For the text-containing cell, return its midpoint in [x, y] coordinate format. 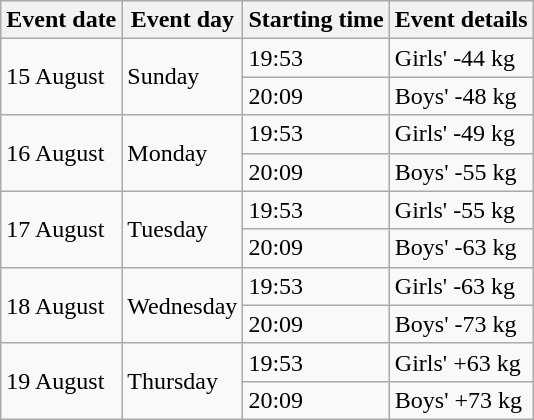
Boys' -63 kg [461, 248]
Girls' -44 kg [461, 58]
Girls' -63 kg [461, 286]
Thursday [182, 381]
Starting time [316, 20]
Boys' -73 kg [461, 324]
Event date [62, 20]
Girls' +63 kg [461, 362]
Boys' -55 kg [461, 172]
Sunday [182, 77]
Boys' -48 kg [461, 96]
Event day [182, 20]
18 August [62, 305]
Event details [461, 20]
Wednesday [182, 305]
Tuesday [182, 229]
Monday [182, 153]
16 August [62, 153]
Boys' +73 kg [461, 400]
Girls' -49 kg [461, 134]
Girls' -55 kg [461, 210]
15 August [62, 77]
17 August [62, 229]
19 August [62, 381]
